Find where the given text appears and provide that cell's center as [X, Y] coordinate. 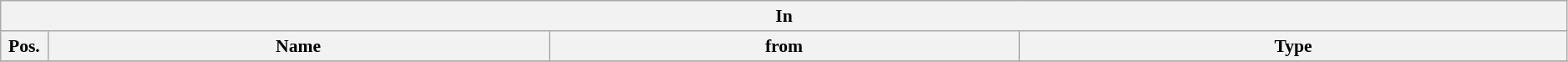
from [784, 46]
Name [298, 46]
Pos. [24, 46]
Type [1293, 46]
In [784, 16]
